From the cell containing the given text, extract its center point as (X, Y) coordinate. 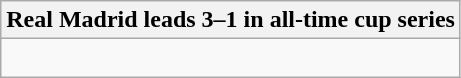
Real Madrid leads 3–1 in all-time cup series (231, 20)
